Return the [x, y] coordinate for the center point of the cell that contains the specified text.  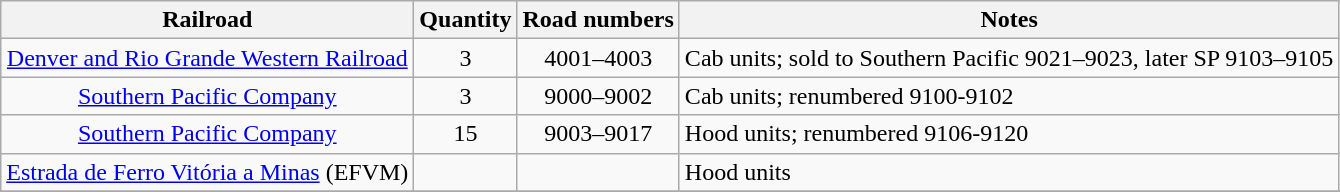
9000–9002 [598, 96]
Denver and Rio Grande Western Railroad [208, 58]
Road numbers [598, 20]
15 [466, 134]
Hood units [1008, 172]
Cab units; sold to Southern Pacific 9021–9023, later SP 9103–9105 [1008, 58]
9003–9017 [598, 134]
Railroad [208, 20]
Quantity [466, 20]
Cab units; renumbered 9100-9102 [1008, 96]
4001–4003 [598, 58]
Hood units; renumbered 9106-9120 [1008, 134]
Estrada de Ferro Vitória a Minas (EFVM) [208, 172]
Notes [1008, 20]
